Provide the [x, y] coordinate of the cell's center where the given text is located.  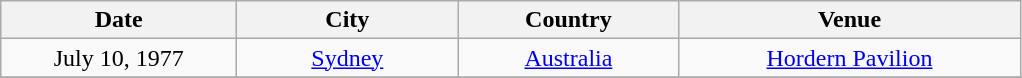
Country [568, 20]
Sydney [348, 58]
July 10, 1977 [119, 58]
Australia [568, 58]
Date [119, 20]
City [348, 20]
Hordern Pavilion [850, 58]
Venue [850, 20]
